Identify which cell holds the provided text, then report its (X, Y) central coordinate. 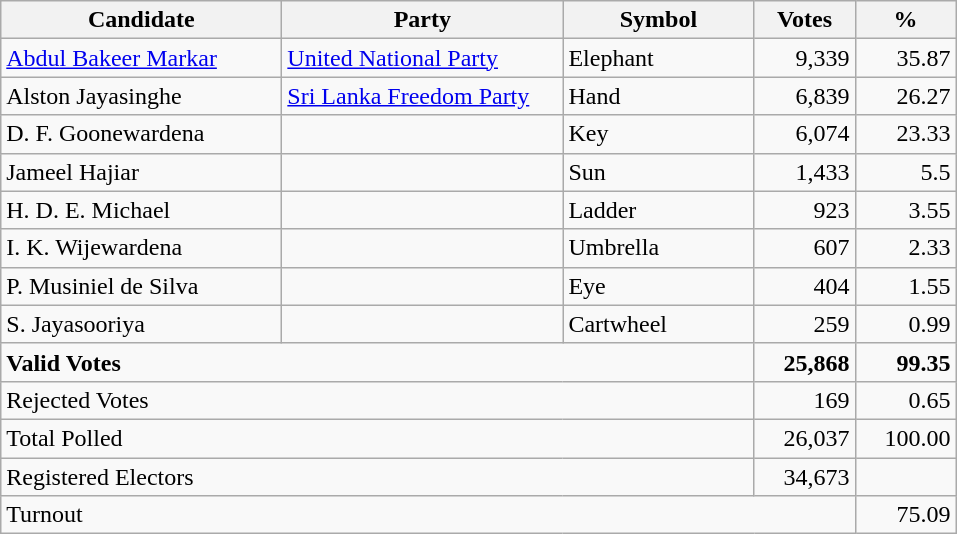
99.35 (906, 362)
Registered Electors (378, 477)
Umbrella (658, 248)
259 (804, 324)
Abdul Bakeer Markar (142, 58)
Alston Jayasinghe (142, 96)
D. F. Goonewardena (142, 134)
Candidate (142, 20)
Key (658, 134)
0.65 (906, 400)
34,673 (804, 477)
169 (804, 400)
3.55 (906, 210)
Rejected Votes (378, 400)
Votes (804, 20)
1.55 (906, 286)
26,037 (804, 438)
5.5 (906, 172)
23.33 (906, 134)
Cartwheel (658, 324)
35.87 (906, 58)
0.99 (906, 324)
Sun (658, 172)
607 (804, 248)
P. Musiniel de Silva (142, 286)
Eye (658, 286)
Valid Votes (378, 362)
United National Party (422, 58)
Jameel Hajiar (142, 172)
9,339 (804, 58)
404 (804, 286)
100.00 (906, 438)
Hand (658, 96)
Elephant (658, 58)
25,868 (804, 362)
H. D. E. Michael (142, 210)
26.27 (906, 96)
6,074 (804, 134)
Party (422, 20)
2.33 (906, 248)
1,433 (804, 172)
75.09 (906, 515)
Symbol (658, 20)
923 (804, 210)
Sri Lanka Freedom Party (422, 96)
Total Polled (378, 438)
6,839 (804, 96)
Ladder (658, 210)
Turnout (428, 515)
% (906, 20)
S. Jayasooriya (142, 324)
I. K. Wijewardena (142, 248)
